For the text-containing cell, return its midpoint in (X, Y) coordinate format. 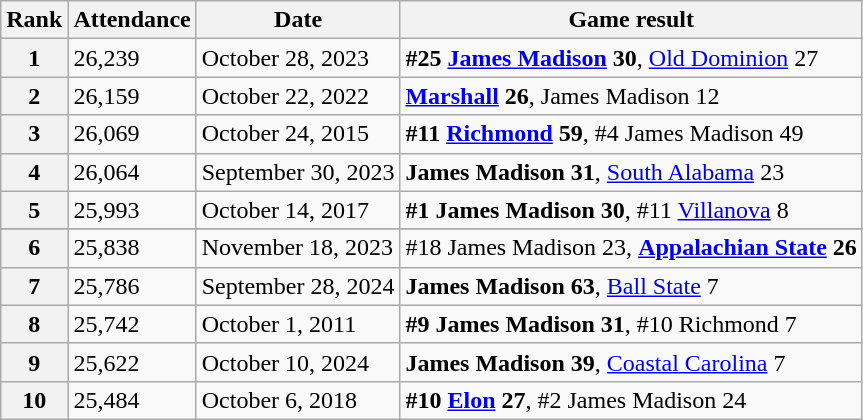
September 30, 2023 (298, 172)
25,838 (132, 248)
26,064 (132, 172)
October 24, 2015 (298, 134)
#9 James Madison 31, #10 Richmond 7 (631, 324)
8 (34, 324)
James Madison 63, Ball State 7 (631, 286)
October 14, 2017 (298, 210)
26,069 (132, 134)
October 10, 2024 (298, 362)
25,622 (132, 362)
James Madison 31, South Alabama 23 (631, 172)
26,159 (132, 96)
#11 Richmond 59, #4 James Madison 49 (631, 134)
10 (34, 400)
#10 Elon 27, #2 James Madison 24 (631, 400)
Rank (34, 20)
9 (34, 362)
October 1, 2011 (298, 324)
4 (34, 172)
Date (298, 20)
7 (34, 286)
26,239 (132, 58)
Game result (631, 20)
25,742 (132, 324)
2 (34, 96)
November 18, 2023 (298, 248)
September 28, 2024 (298, 286)
October 22, 2022 (298, 96)
5 (34, 210)
#25 James Madison 30, Old Dominion 27 (631, 58)
3 (34, 134)
Marshall 26, James Madison 12 (631, 96)
#1 James Madison 30, #11 Villanova 8 (631, 210)
October 6, 2018 (298, 400)
25,484 (132, 400)
25,786 (132, 286)
1 (34, 58)
25,993 (132, 210)
#18 James Madison 23, Appalachian State 26 (631, 248)
6 (34, 248)
James Madison 39, Coastal Carolina 7 (631, 362)
Attendance (132, 20)
October 28, 2023 (298, 58)
